Return the (X, Y) coordinate for the center point of the cell that contains the specified text.  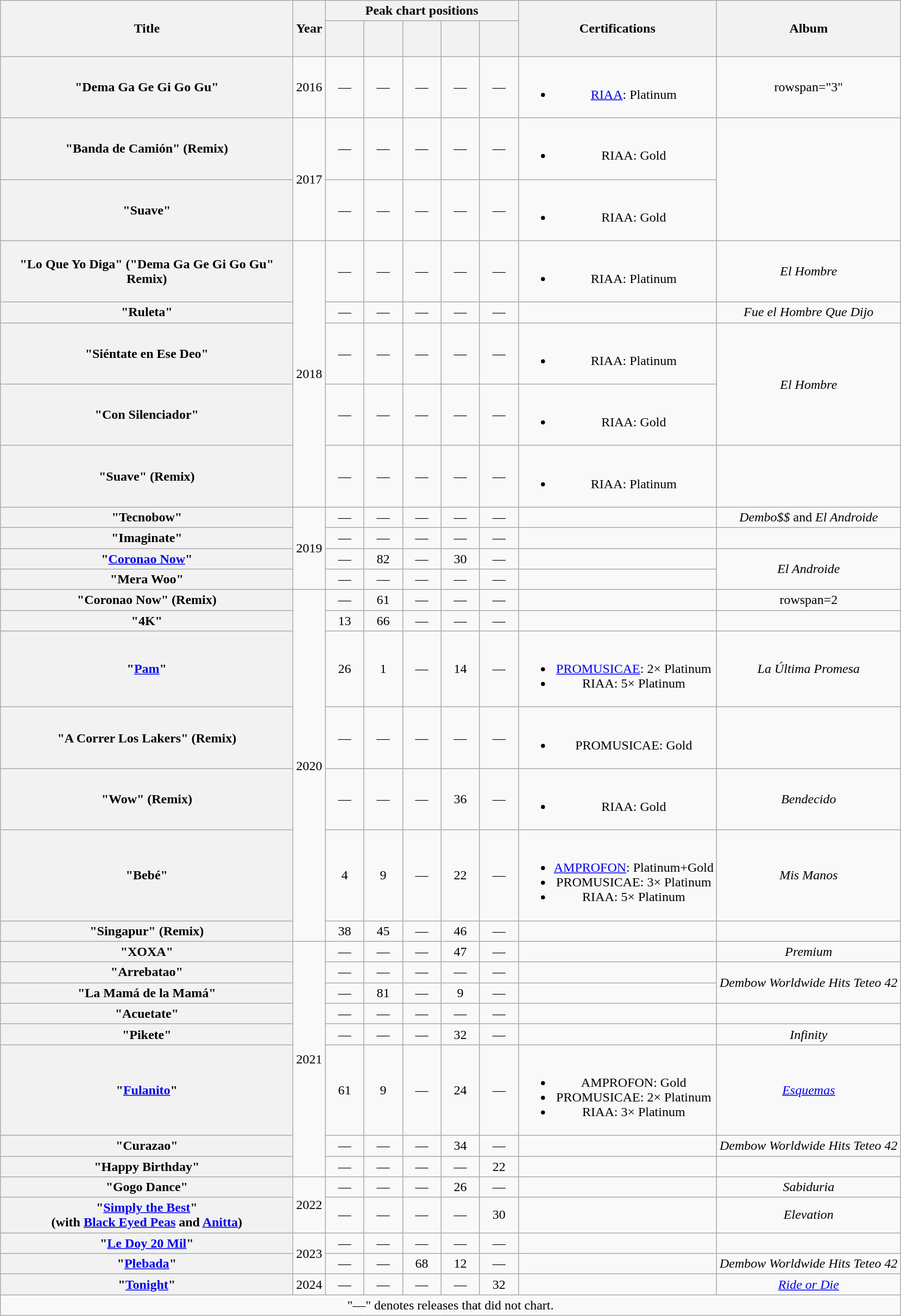
AMPROFON: Platinum+GoldPROMUSICAE: 3× PlatinumRIAA: 5× Platinum (617, 876)
Bendecido (809, 799)
"Ruleta" (147, 312)
"Arrebatao" (147, 972)
2021 (310, 1059)
Sabiduria (809, 1187)
2022 (310, 1205)
"Dema Ga Ge Gi Go Gu" (147, 87)
12 (461, 1264)
El Androide (809, 569)
Premium (809, 952)
Peak chart positions (421, 11)
"Pikete" (147, 1034)
14 (461, 669)
"Coronao Now" (Remix) (147, 600)
Fue el Hombre Que Dijo (809, 312)
"Simply the Best"(with Black Eyed Peas and Anitta) (147, 1216)
82 (383, 559)
Title (147, 28)
"4K" (147, 621)
"Plebada" (147, 1264)
45 (383, 931)
24 (461, 1090)
34 (461, 1145)
"A Correr Los Lakers" (Remix) (147, 738)
2016 (310, 87)
AMPROFON: GoldPROMUSICAE: 2× PlatinumRIAA: 3× Platinum (617, 1090)
"Coronao Now" (147, 559)
Elevation (809, 1216)
Dembo$$ and El Androide (809, 517)
"Siéntate en Ese Deo" (147, 353)
"Banda de Camión" (Remix) (147, 149)
"Tecnobow" (147, 517)
"—" denotes releases that did not chart. (451, 1305)
"XOXA" (147, 952)
"Singapur" (Remix) (147, 931)
2020 (310, 766)
Infinity (809, 1034)
"Le Doy 20 Mil" (147, 1243)
81 (383, 993)
PROMUSICAE: 2× PlatinumRIAA: 5× Platinum (617, 669)
38 (344, 931)
"Curazao" (147, 1145)
Mis Manos (809, 876)
La Última Promesa (809, 669)
Album (809, 28)
rowspan=2 (809, 600)
Certifications (617, 28)
"Bebé" (147, 876)
Esquemas (809, 1090)
Ride or Die (809, 1284)
"Lo Que Yo Diga" ("Dema Ga Ge Gi Go Gu" Remix) (147, 272)
2018 (310, 374)
"Mera Woo" (147, 580)
4 (344, 876)
47 (461, 952)
PROMUSICAE: Gold (617, 738)
rowspan="3" (809, 87)
"Suave" (Remix) (147, 476)
36 (461, 799)
"Con Silenciador" (147, 415)
2023 (310, 1254)
68 (421, 1264)
66 (383, 621)
"Fulanito" (147, 1090)
2024 (310, 1284)
"Happy Birthday" (147, 1166)
13 (344, 621)
"Imaginate" (147, 538)
"Tonight" (147, 1284)
1 (383, 669)
"Acuetate" (147, 1013)
2019 (310, 548)
"Pam" (147, 669)
"Gogo Dance" (147, 1187)
46 (461, 931)
Year (310, 28)
"La Mamá de la Mamá" (147, 993)
2017 (310, 179)
"Suave" (147, 210)
"Wow" (Remix) (147, 799)
